Pinpoint the cell where the given text exists, returning its (X, Y) midpoint coordinate. 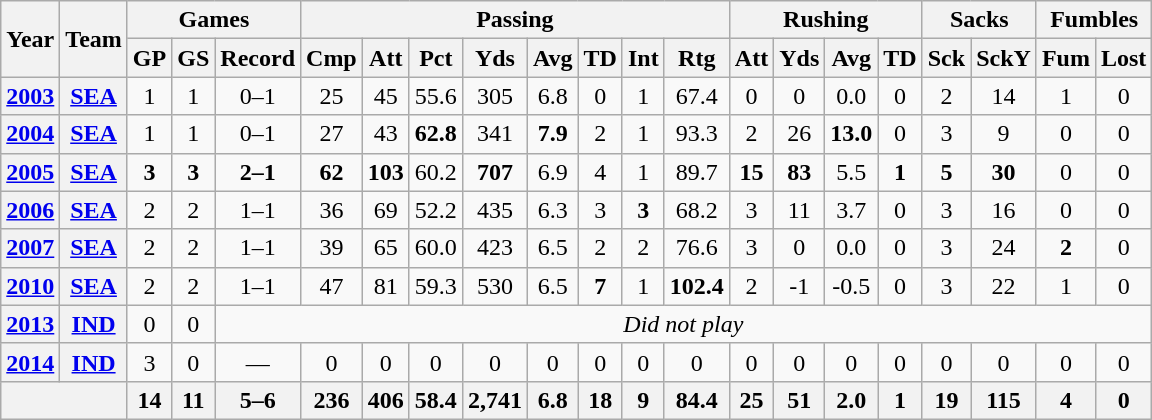
60.0 (436, 248)
Did not play (684, 324)
Sck (946, 58)
62.8 (436, 134)
55.6 (436, 96)
26 (800, 134)
7 (600, 286)
Year (30, 39)
Pct (436, 58)
Fumbles (1094, 20)
Games (214, 20)
36 (332, 210)
2003 (30, 96)
83 (800, 172)
84.4 (696, 400)
SckY (1004, 58)
5.5 (852, 172)
Passing (516, 20)
Rushing (826, 20)
103 (386, 172)
-1 (800, 286)
47 (332, 286)
58.4 (436, 400)
69 (386, 210)
Rtg (696, 58)
67.4 (696, 96)
423 (494, 248)
2013 (30, 324)
-0.5 (852, 286)
Lost (1123, 58)
62 (332, 172)
Team (94, 39)
115 (1004, 400)
2014 (30, 362)
530 (494, 286)
406 (386, 400)
GP (149, 58)
102.4 (696, 286)
GS (194, 58)
43 (386, 134)
236 (332, 400)
305 (494, 96)
2010 (30, 286)
Int (643, 58)
89.7 (696, 172)
6.3 (552, 210)
39 (332, 248)
93.3 (696, 134)
6.9 (552, 172)
2,741 (494, 400)
435 (494, 210)
2004 (30, 134)
7.9 (552, 134)
19 (946, 400)
3.7 (852, 210)
341 (494, 134)
60.2 (436, 172)
76.6 (696, 248)
16 (1004, 210)
65 (386, 248)
15 (751, 172)
2.0 (852, 400)
59.3 (436, 286)
— (258, 362)
27 (332, 134)
707 (494, 172)
24 (1004, 248)
5 (946, 172)
81 (386, 286)
45 (386, 96)
2006 (30, 210)
5–6 (258, 400)
Sacks (979, 20)
Fum (1066, 58)
68.2 (696, 210)
51 (800, 400)
18 (600, 400)
30 (1004, 172)
22 (1004, 286)
Cmp (332, 58)
13.0 (852, 134)
Record (258, 58)
2007 (30, 248)
2–1 (258, 172)
52.2 (436, 210)
2005 (30, 172)
